For the text-containing cell, return its midpoint in [X, Y] coordinate format. 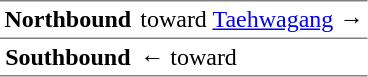
Southbound [68, 57]
← toward [252, 57]
Northbound [68, 20]
toward Taehwagang → [252, 20]
